Extract the [X, Y] coordinate from the center of the cell holding the provided text.  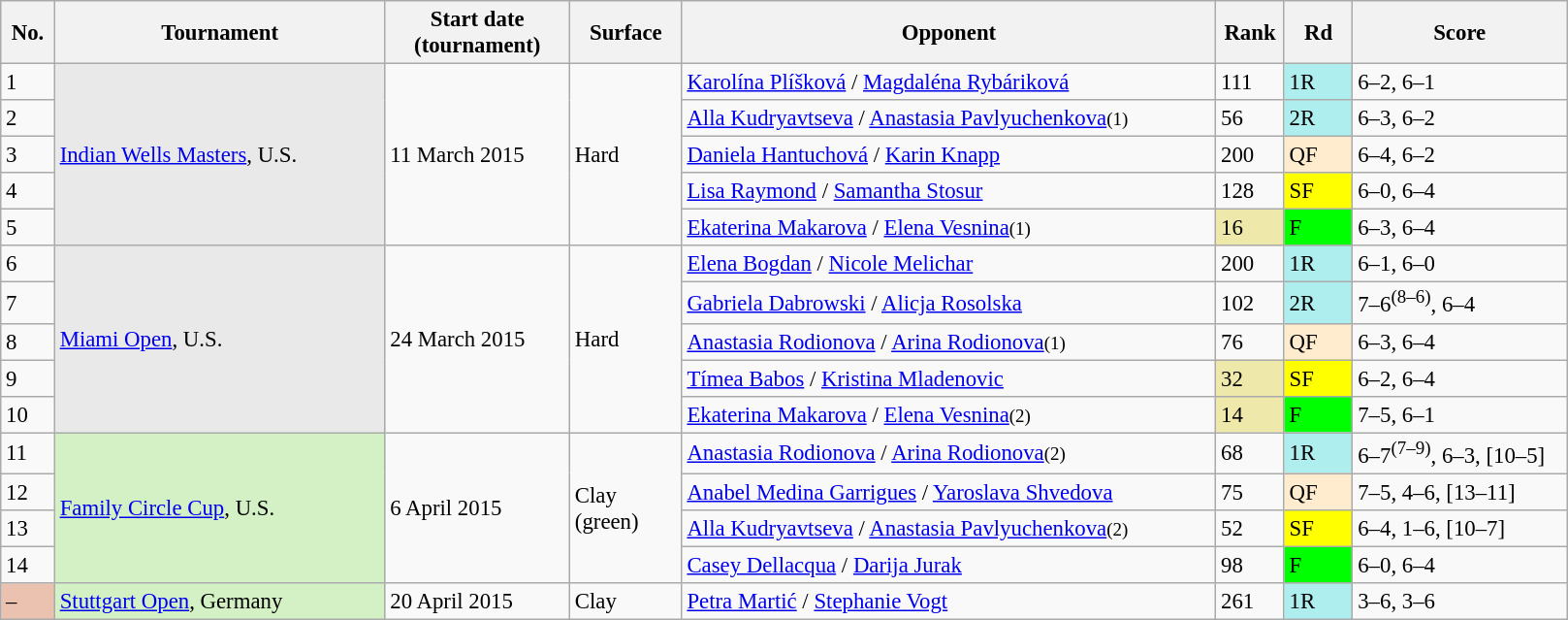
7–5, 4–6, [13–11] [1460, 492]
Stuttgart Open, Germany [219, 602]
76 [1251, 342]
128 [1251, 191]
Tournament [219, 33]
20 April 2015 [477, 602]
7–5, 6–1 [1460, 414]
10 [28, 414]
24 March 2015 [477, 340]
261 [1251, 602]
6–2, 6–4 [1460, 378]
11 March 2015 [477, 155]
2 [28, 118]
6–3, 6–2 [1460, 118]
Ekaterina Makarova / Elena Vesnina(1) [948, 228]
Start date(tournament) [477, 33]
3–6, 3–6 [1460, 602]
Casey Dellacqua / Darija Jurak [948, 565]
98 [1251, 565]
Tímea Babos / Kristina Mladenovic [948, 378]
111 [1251, 82]
7–6(8–6), 6–4 [1460, 303]
6 [28, 265]
5 [28, 228]
Rd [1319, 33]
6–1, 6–0 [1460, 265]
6–4, 1–6, [10–7] [1460, 529]
1 [28, 82]
9 [28, 378]
13 [28, 529]
Clay (green) [626, 508]
102 [1251, 303]
11 [28, 453]
Anabel Medina Garrigues / Yaroslava Shvedova [948, 492]
3 [28, 155]
32 [1251, 378]
Alla Kudryavtseva / Anastasia Pavlyuchenkova(1) [948, 118]
68 [1251, 453]
Miami Open, U.S. [219, 340]
6–2, 6–1 [1460, 82]
Petra Martić / Stephanie Vogt [948, 602]
Family Circle Cup, U.S. [219, 508]
– [28, 602]
Indian Wells Masters, U.S. [219, 155]
Lisa Raymond / Samantha Stosur [948, 191]
Gabriela Dabrowski / Alicja Rosolska [948, 303]
Ekaterina Makarova / Elena Vesnina(2) [948, 414]
Elena Bogdan / Nicole Melichar [948, 265]
6–4, 6–2 [1460, 155]
4 [28, 191]
Karolína Plíšková / Magdaléna Rybáriková [948, 82]
Rank [1251, 33]
Opponent [948, 33]
6 April 2015 [477, 508]
Surface [626, 33]
8 [28, 342]
12 [28, 492]
Alla Kudryavtseva / Anastasia Pavlyuchenkova(2) [948, 529]
52 [1251, 529]
16 [1251, 228]
56 [1251, 118]
7 [28, 303]
Anastasia Rodionova / Arina Rodionova(1) [948, 342]
Score [1460, 33]
75 [1251, 492]
Clay [626, 602]
6–7(7–9), 6–3, [10–5] [1460, 453]
No. [28, 33]
Anastasia Rodionova / Arina Rodionova(2) [948, 453]
Daniela Hantuchová / Karin Knapp [948, 155]
